Search for the cell housing the specified text and yield its [x, y] center coordinate. 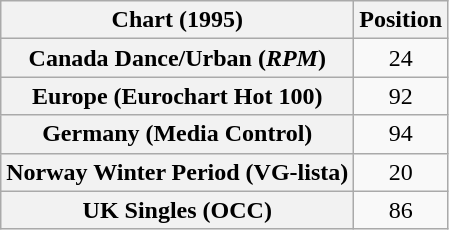
Chart (1995) [178, 20]
92 [401, 96]
Position [401, 20]
20 [401, 172]
24 [401, 58]
Europe (Eurochart Hot 100) [178, 96]
94 [401, 134]
UK Singles (OCC) [178, 210]
Norway Winter Period (VG-lista) [178, 172]
Germany (Media Control) [178, 134]
86 [401, 210]
Canada Dance/Urban (RPM) [178, 58]
